Capture the cell that displays the provided text and extract its [x, y] central coordinate. 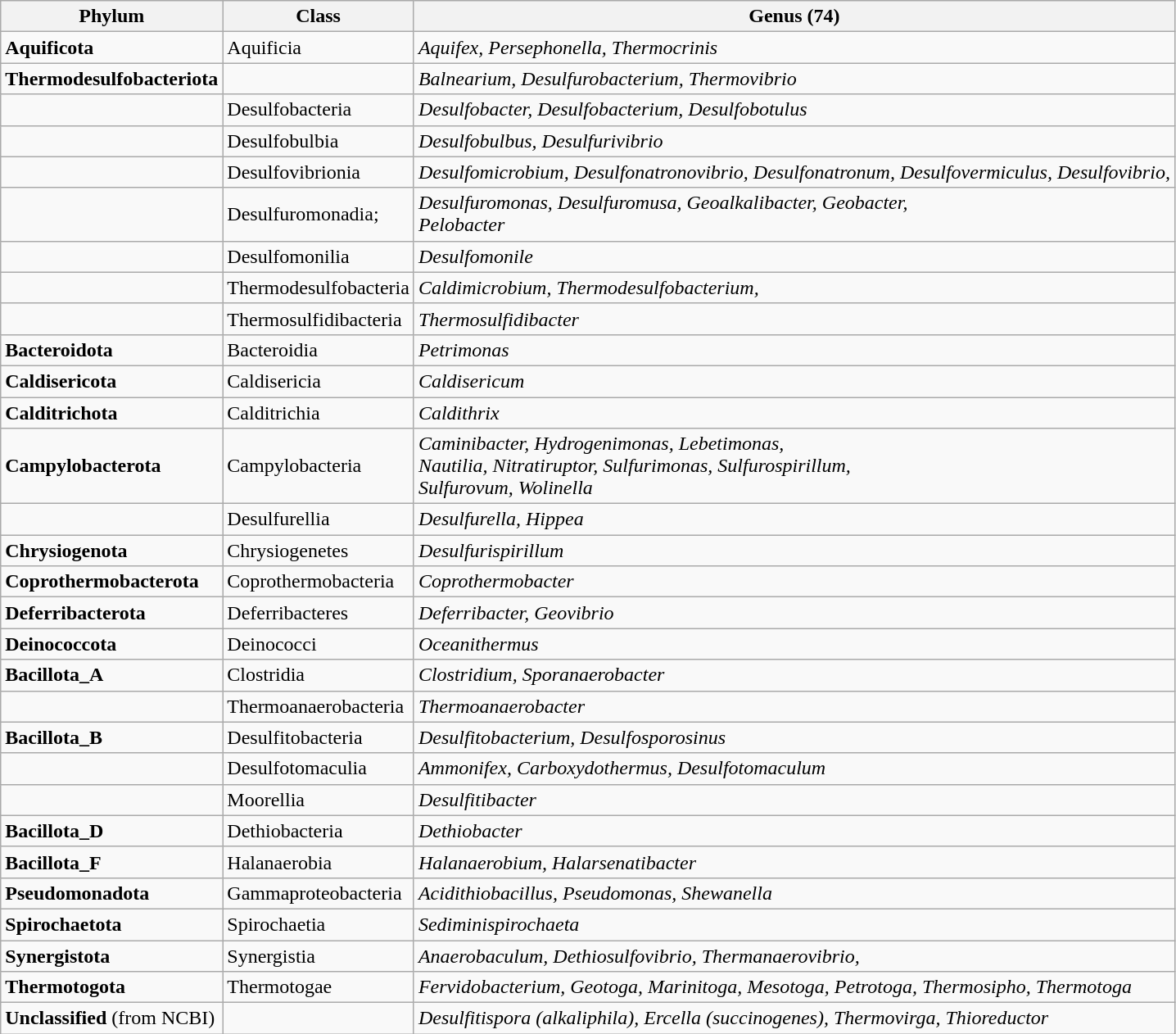
Chrysiogenota [111, 551]
Sediminispirochaeta [794, 924]
Caldisericia [319, 381]
Bacillota_B [111, 737]
Calditrichia [319, 412]
Desulfobulbia [319, 141]
Deferribacteres [319, 613]
Caldisericota [111, 381]
Desulfitispora (alkaliphila), Ercella (succinogenes), Thermovirga, Thioreductor [794, 1018]
Desulfitibacter [794, 800]
Deinococcota [111, 644]
Bacteroidota [111, 350]
Coprothermobacteria [319, 582]
Balnearium, Desulfurobacterium, Thermovibrio [794, 79]
Bacillota_A [111, 675]
Thermotogota [111, 987]
Thermosulfidibacter [794, 319]
Desulfobacteria [319, 110]
Thermotogae [319, 987]
Petrimonas [794, 350]
Deinococci [319, 644]
Desulfurellia [319, 519]
Desulfomonile [794, 256]
Unclassified (from NCBI) [111, 1018]
Spirochaetia [319, 924]
Aquifex, Persephonella, Thermocrinis [794, 48]
Deferribacterota [111, 613]
Desulfurispirillum [794, 551]
Chrysiogenetes [319, 551]
Caldisericum [794, 381]
Coprothermobacter [794, 582]
Thermosulfidibacteria [319, 319]
Aquificia [319, 48]
Clostridia [319, 675]
Gammaproteobacteria [319, 893]
Thermodesulfobacteria [319, 288]
Desulfomonilia [319, 256]
Campylobacterota [111, 466]
Deferribacter, Geovibrio [794, 613]
Ammonifex, Carboxydothermus, Desulfotomaculum [794, 769]
Campylobacteria [319, 466]
Thermodesulfobacteriota [111, 79]
Bacillota_D [111, 831]
Dethiobacteria [319, 831]
Bacteroidia [319, 350]
Caminibacter, Hydrogenimonas, Lebetimonas,Nautilia, Nitratiruptor, Sulfurimonas, Sulfurospirillum,Sulfurovum, Wolinella [794, 466]
Coprothermobacterota [111, 582]
Spirochaetota [111, 924]
Class [319, 16]
Caldithrix [794, 412]
Desulfomicrobium, Desulfonatronovibrio, Desulfonatronum, Desulfovermiculus, Desulfovibrio, [794, 172]
Caldimicrobium, Thermodesulfobacterium, [794, 288]
Anaerobaculum, Dethiosulfovibrio, Thermanaerovibrio, [794, 956]
Calditrichota [111, 412]
Desulfobacter, Desulfobacterium, Desulfobotulus [794, 110]
Desulfurella, Hippea [794, 519]
Desulfotomaculia [319, 769]
Genus (74) [794, 16]
Synergistia [319, 956]
Thermoanaerobacter [794, 706]
Halanaerobia [319, 862]
Phylum [111, 16]
Clostridium, Sporanaerobacter [794, 675]
Aquificota [111, 48]
Desulfitobacteria [319, 737]
Desulfitobacterium, Desulfosporosinus [794, 737]
Fervidobacterium, Geotoga, Marinitoga, Mesotoga, Petrotoga, Thermosipho, Thermotoga [794, 987]
Desulfobulbus, Desulfurivibrio [794, 141]
Thermoanaerobacteria [319, 706]
Desulfuromonadia; [319, 215]
Desulfovibrionia [319, 172]
Dethiobacter [794, 831]
Acidithiobacillus, Pseudomonas, Shewanella [794, 893]
Oceanithermus [794, 644]
Moorellia [319, 800]
Halanaerobium, Halarsenatibacter [794, 862]
Desulfuromonas, Desulfuromusa, Geoalkalibacter, Geobacter,Pelobacter [794, 215]
Synergistota [111, 956]
Pseudomonadota [111, 893]
Bacillota_F [111, 862]
